Identify which cell holds the provided text, then report its (X, Y) central coordinate. 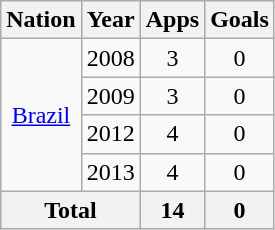
Brazil (41, 115)
Apps (172, 20)
Nation (41, 20)
Year (110, 20)
2008 (110, 58)
2009 (110, 96)
14 (172, 210)
Goals (240, 20)
2012 (110, 134)
2013 (110, 172)
Total (70, 210)
